Extract the [X, Y] coordinate from the center of the cell holding the provided text.  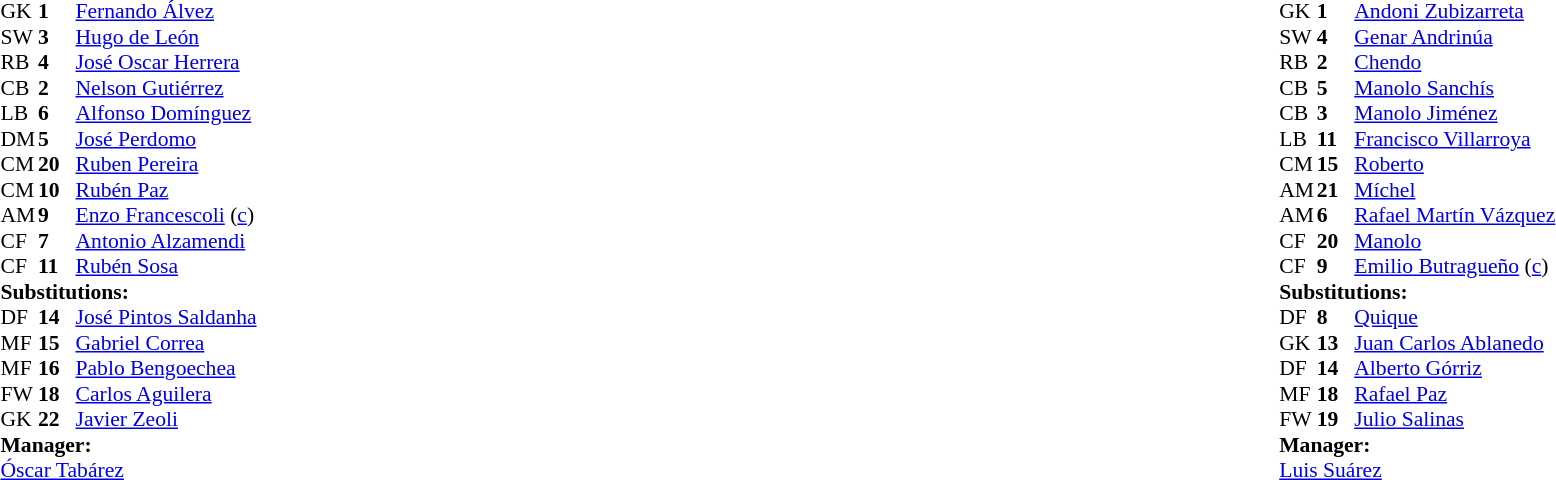
José Oscar Herrera [166, 63]
Gabriel Correa [166, 343]
Rafael Paz [1454, 394]
Hugo de León [166, 37]
13 [1336, 343]
Genar Andrinúa [1454, 37]
Míchel [1454, 190]
10 [57, 190]
Quique [1454, 317]
Nelson Gutiérrez [166, 88]
7 [57, 241]
21 [1336, 190]
Ruben Pereira [166, 165]
DM [19, 139]
Alberto Górriz [1454, 369]
Carlos Aguilera [166, 394]
Julio Salinas [1454, 419]
Emilio Butragueño (c) [1454, 267]
8 [1336, 317]
Roberto [1454, 165]
Chendo [1454, 63]
Alfonso Domínguez [166, 113]
Rubén Paz [166, 190]
Juan Carlos Ablanedo [1454, 343]
16 [57, 369]
22 [57, 419]
19 [1336, 419]
Manolo Sanchís [1454, 88]
José Pintos Saldanha [166, 317]
Pablo Bengoechea [166, 369]
José Perdomo [166, 139]
Antonio Alzamendi [166, 241]
Javier Zeoli [166, 419]
Manolo Jiménez [1454, 113]
Rubén Sosa [166, 267]
Francisco Villarroya [1454, 139]
Rafael Martín Vázquez [1454, 215]
Enzo Francescoli (c) [166, 215]
Manolo [1454, 241]
